Return the (x, y) coordinate for the center point of the cell that contains the specified text.  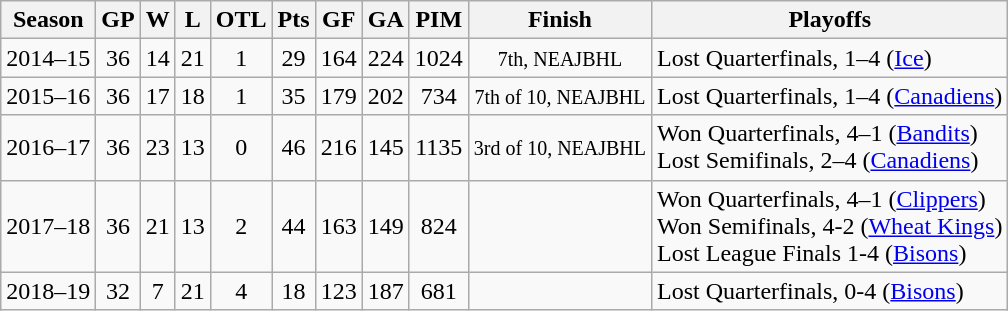
2016–17 (48, 148)
824 (438, 226)
2015–16 (48, 96)
17 (158, 96)
29 (294, 58)
Lost Quarterfinals, 1–4 (Ice) (830, 58)
164 (338, 58)
2 (241, 226)
2017–18 (48, 226)
GA (386, 20)
224 (386, 58)
W (158, 20)
7th, NEAJBHL (560, 58)
Lost Quarterfinals, 0-4 (Bisons) (830, 291)
14 (158, 58)
35 (294, 96)
2018–19 (48, 291)
Won Quarterfinals, 4–1 (Clippers)Won Semifinals, 4-2 (Wheat Kings)Lost League Finals 1-4 (Bisons) (830, 226)
187 (386, 291)
PIM (438, 20)
216 (338, 148)
Season (48, 20)
3rd of 10, NEAJBHL (560, 148)
7th of 10, NEAJBHL (560, 96)
Finish (560, 20)
1024 (438, 58)
1135 (438, 148)
0 (241, 148)
L (192, 20)
734 (438, 96)
Playoffs (830, 20)
Won Quarterfinals, 4–1 (Bandits)Lost Semifinals, 2–4 (Canadiens) (830, 148)
23 (158, 148)
123 (338, 291)
163 (338, 226)
149 (386, 226)
46 (294, 148)
44 (294, 226)
7 (158, 291)
4 (241, 291)
179 (338, 96)
681 (438, 291)
GP (118, 20)
Pts (294, 20)
2014–15 (48, 58)
202 (386, 96)
GF (338, 20)
32 (118, 291)
145 (386, 148)
Lost Quarterfinals, 1–4 (Canadiens) (830, 96)
OTL (241, 20)
